Pinpoint the cell where the given text exists, returning its [X, Y] midpoint coordinate. 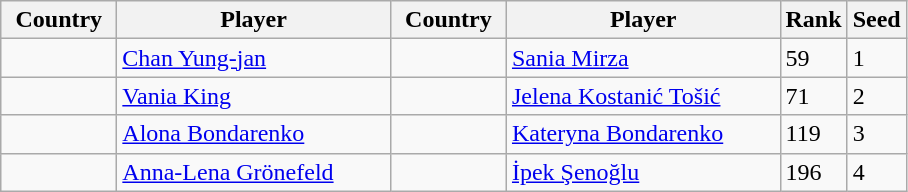
Vania King [254, 96]
59 [814, 58]
Sania Mirza [643, 58]
Rank [814, 20]
71 [814, 96]
119 [814, 134]
3 [876, 134]
Seed [876, 20]
4 [876, 172]
Chan Yung-jan [254, 58]
1 [876, 58]
Anna-Lena Grönefeld [254, 172]
Alona Bondarenko [254, 134]
196 [814, 172]
İpek Şenoğlu [643, 172]
Kateryna Bondarenko [643, 134]
2 [876, 96]
Jelena Kostanić Tošić [643, 96]
